Locate the cell with the specified text and output its (x, y) center coordinate. 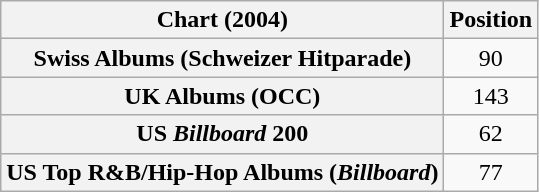
UK Albums (OCC) (222, 96)
Chart (2004) (222, 20)
US Billboard 200 (222, 134)
US Top R&B/Hip-Hop Albums (Billboard) (222, 172)
90 (491, 58)
Swiss Albums (Schweizer Hitparade) (222, 58)
77 (491, 172)
Position (491, 20)
62 (491, 134)
143 (491, 96)
